Detect which cell encompasses the target text, then output its [x, y] center coordinate. 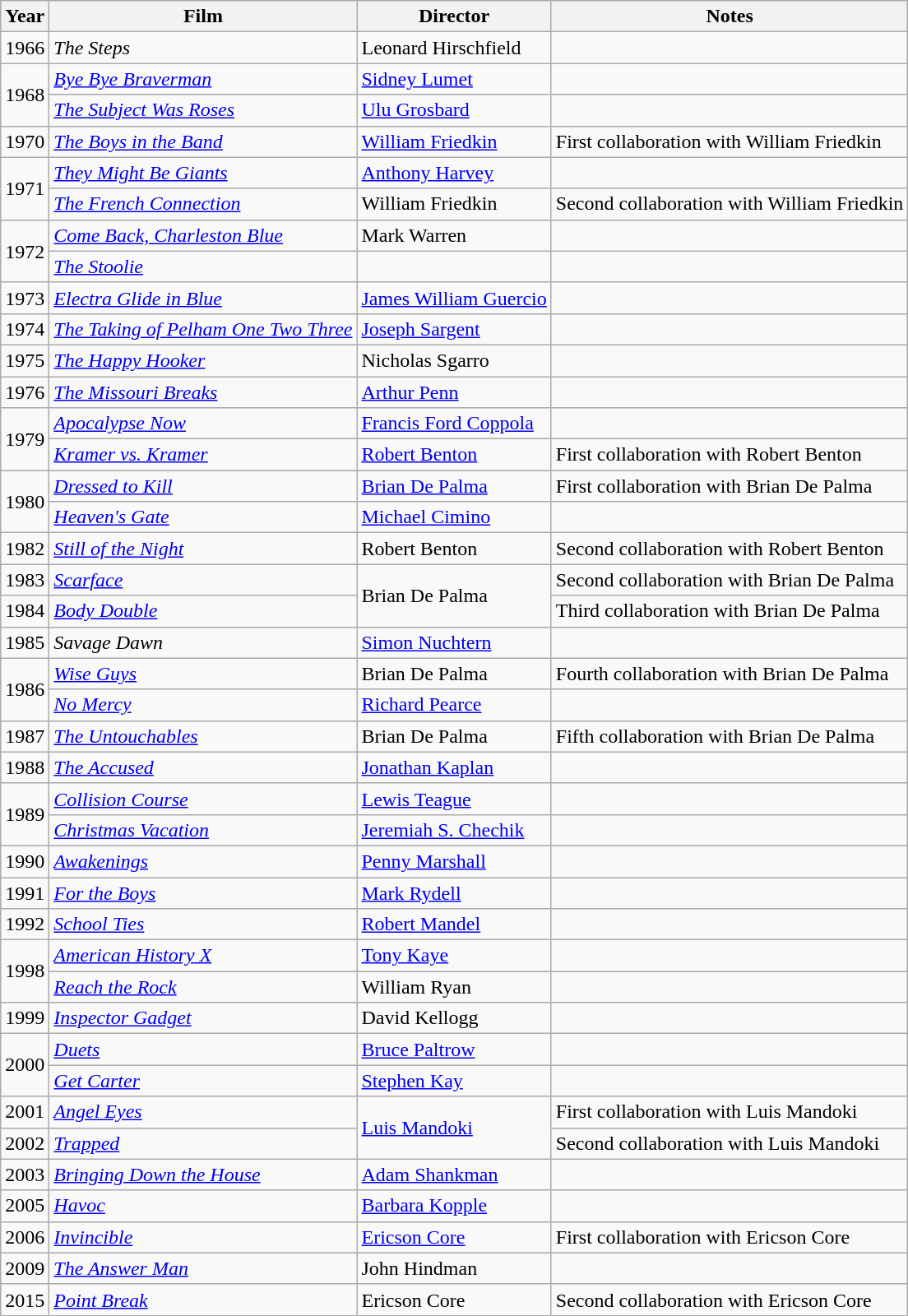
1990 [25, 861]
Wise Guys [203, 674]
Scarface [203, 580]
Dressed to Kill [203, 486]
Body Double [203, 611]
1991 [25, 892]
Second collaboration with William Friedkin [730, 204]
First collaboration with Robert Benton [730, 455]
1992 [25, 924]
Fifth collaboration with Brian De Palma [730, 736]
School Ties [203, 924]
Savage Dawn [203, 642]
Duets [203, 1050]
Still of the Night [203, 549]
2005 [25, 1206]
The Untouchables [203, 736]
1975 [25, 360]
2009 [25, 1268]
Third collaboration with Brian De Palma [730, 611]
The Stoolie [203, 266]
Trapped [203, 1143]
Apocalypse Now [203, 424]
The Steps [203, 48]
Joseph Sargent [454, 329]
Luis Mandoki [454, 1128]
2015 [25, 1300]
1982 [25, 549]
Simon Nuchtern [454, 642]
The Boys in the Band [203, 141]
1974 [25, 329]
The Answer Man [203, 1268]
1971 [25, 188]
For the Boys [203, 892]
Stephen Kay [454, 1081]
Jeremiah S. Chechik [454, 830]
1972 [25, 251]
First collaboration with William Friedkin [730, 141]
Tony Kaye [454, 956]
Second collaboration with Luis Mandoki [730, 1143]
2006 [25, 1237]
Heaven's Gate [203, 517]
1989 [25, 814]
1968 [25, 95]
Richard Pearce [454, 705]
Mark Rydell [454, 892]
1986 [25, 689]
Fourth collaboration with Brian De Palma [730, 674]
2001 [25, 1112]
Collision Course [203, 799]
Nicholas Sgarro [454, 360]
Lewis Teague [454, 799]
1998 [25, 971]
David Kellogg [454, 1018]
Inspector Gadget [203, 1018]
Kramer vs. Kramer [203, 455]
Penny Marshall [454, 861]
1973 [25, 298]
Mark Warren [454, 235]
Adam Shankman [454, 1175]
First collaboration with Brian De Palma [730, 486]
1976 [25, 392]
The Taking of Pelham One Two Three [203, 329]
Second collaboration with Brian De Palma [730, 580]
Bye Bye Braverman [203, 79]
The Happy Hooker [203, 360]
William Ryan [454, 987]
Christmas Vacation [203, 830]
Anthony Harvey [454, 173]
The Missouri Breaks [203, 392]
Francis Ford Coppola [454, 424]
1984 [25, 611]
1999 [25, 1018]
2002 [25, 1143]
The Subject Was Roses [203, 110]
Awakenings [203, 861]
They Might Be Giants [203, 173]
Bringing Down the House [203, 1175]
1985 [25, 642]
Get Carter [203, 1081]
Robert Mandel [454, 924]
Barbara Kopple [454, 1206]
Havoc [203, 1206]
1979 [25, 439]
John Hindman [454, 1268]
American History X [203, 956]
The French Connection [203, 204]
2003 [25, 1175]
Michael Cimino [454, 517]
James William Guercio [454, 298]
Second collaboration with Ericson Core [730, 1300]
Arthur Penn [454, 392]
First collaboration with Luis Mandoki [730, 1112]
1980 [25, 502]
Bruce Paltrow [454, 1050]
Leonard Hirschfield [454, 48]
Angel Eyes [203, 1112]
1970 [25, 141]
2000 [25, 1065]
Director [454, 16]
1966 [25, 48]
Electra Glide in Blue [203, 298]
First collaboration with Ericson Core [730, 1237]
Point Break [203, 1300]
Invincible [203, 1237]
Jonathan Kaplan [454, 767]
Reach the Rock [203, 987]
Come Back, Charleston Blue [203, 235]
1987 [25, 736]
1988 [25, 767]
The Accused [203, 767]
1983 [25, 580]
Notes [730, 16]
No Mercy [203, 705]
Year [25, 16]
Ulu Grosbard [454, 110]
Film [203, 16]
Sidney Lumet [454, 79]
Second collaboration with Robert Benton [730, 549]
